Detect which cell encompasses the target text, then output its [x, y] center coordinate. 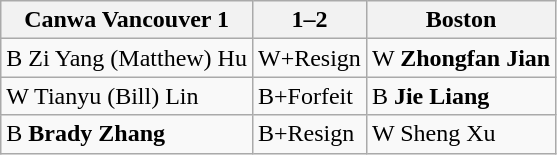
Canwa Vancouver 1 [127, 20]
W Tianyu (Bill) Lin [127, 96]
Boston [460, 20]
B Jie Liang [460, 96]
B Zi Yang (Matthew) Hu [127, 58]
B Brady Zhang [127, 134]
B+Resign [309, 134]
W+Resign [309, 58]
1–2 [309, 20]
W Zhongfan Jian [460, 58]
B+Forfeit [309, 96]
W Sheng Xu [460, 134]
